Capture the cell that displays the provided text and extract its [x, y] central coordinate. 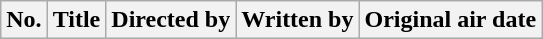
Title [76, 20]
Original air date [450, 20]
Directed by [171, 20]
Written by [298, 20]
No. [24, 20]
